Detect which cell encompasses the target text, then output its (x, y) center coordinate. 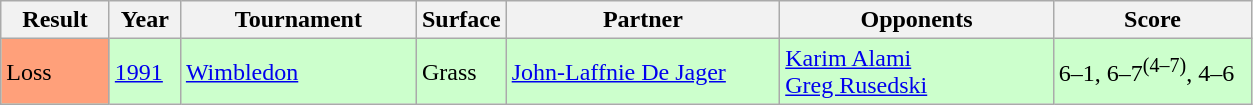
Year (144, 20)
Grass (461, 72)
6–1, 6–7(4–7), 4–6 (1152, 72)
Tournament (298, 20)
Score (1152, 20)
John-Laffnie De Jager (643, 72)
Loss (56, 72)
Wimbledon (298, 72)
Partner (643, 20)
1991 (144, 72)
Result (56, 20)
Opponents (917, 20)
Karim Alami Greg Rusedski (917, 72)
Surface (461, 20)
